Capture the cell that displays the provided text and extract its (x, y) central coordinate. 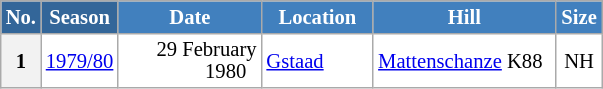
Hill (464, 16)
No. (21, 16)
1979/80 (80, 60)
1 (21, 60)
29 February 1980 (190, 60)
Mattenschanze K88 (464, 60)
Date (190, 16)
NH (578, 60)
Location (317, 16)
Gstaad (317, 60)
Size (578, 16)
Season (80, 16)
